Find where the given text appears and provide that cell's center as (x, y) coordinate. 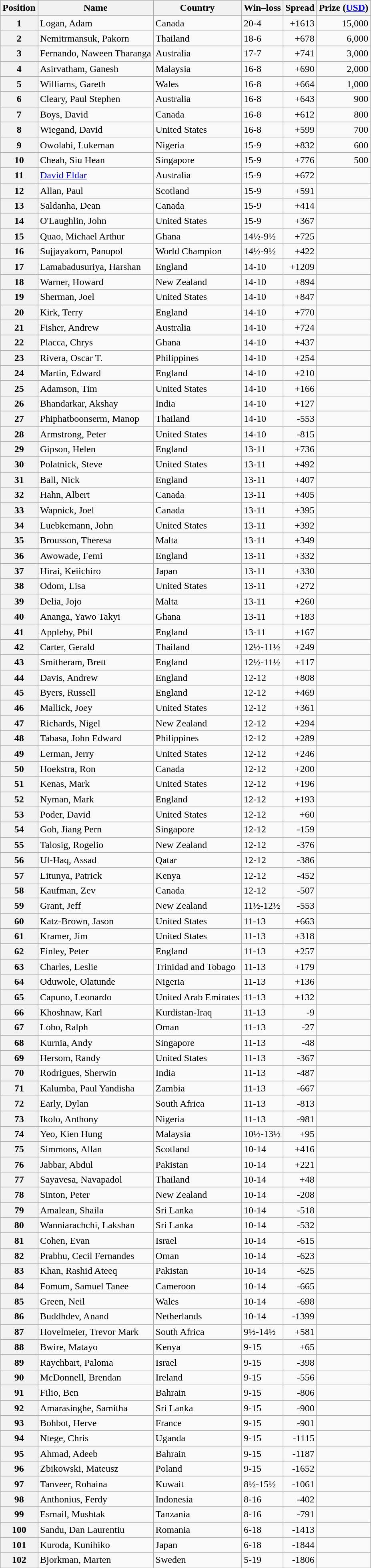
Armstrong, Peter (95, 434)
-507 (300, 890)
Hahn, Albert (95, 495)
-623 (300, 1256)
70 (19, 1073)
-376 (300, 845)
+65 (300, 1347)
81 (19, 1241)
31 (19, 480)
Poder, David (95, 814)
Kenas, Mark (95, 784)
8 (19, 130)
McDonnell, Brendan (95, 1377)
Green, Neil (95, 1301)
92 (19, 1408)
7 (19, 114)
+612 (300, 114)
4 (19, 69)
+725 (300, 236)
99 (19, 1514)
-386 (300, 860)
83 (19, 1271)
23 (19, 358)
+599 (300, 130)
Byers, Russell (95, 693)
+260 (300, 601)
21 (19, 327)
Smitheram, Brett (95, 662)
+318 (300, 936)
Ul-Haq, Assad (95, 860)
102 (19, 1560)
900 (343, 99)
Esmail, Mushtak (95, 1514)
55 (19, 845)
Talosig, Rogelio (95, 845)
+200 (300, 769)
Cohen, Evan (95, 1241)
+48 (300, 1180)
77 (19, 1180)
8½-15½ (262, 1484)
+257 (300, 952)
+643 (300, 99)
Capuno, Leonardo (95, 997)
Kurnia, Andy (95, 1043)
40 (19, 616)
+349 (300, 541)
98 (19, 1499)
O'Laughlin, John (95, 221)
22 (19, 343)
Davis, Andrew (95, 678)
-806 (300, 1392)
75 (19, 1149)
3,000 (343, 54)
+289 (300, 738)
100 (19, 1530)
+332 (300, 556)
30 (19, 465)
15,000 (343, 23)
Kuroda, Kunihiko (95, 1545)
1,000 (343, 84)
57 (19, 875)
+847 (300, 297)
+117 (300, 662)
Martin, Edward (95, 373)
Bwire, Matayo (95, 1347)
84 (19, 1286)
Sujjayakorn, Panupol (95, 251)
+367 (300, 221)
13 (19, 206)
Lamabadusuriya, Harshan (95, 267)
-813 (300, 1103)
11 (19, 175)
Filio, Ben (95, 1392)
Sinton, Peter (95, 1195)
-398 (300, 1362)
34 (19, 525)
27 (19, 419)
Litunya, Patrick (95, 875)
19 (19, 297)
United Arab Emirates (197, 997)
Yeo, Kien Hung (95, 1134)
500 (343, 160)
Tanveer, Rohaina (95, 1484)
65 (19, 997)
-1061 (300, 1484)
89 (19, 1362)
1 (19, 23)
Luebkemann, John (95, 525)
Jabbar, Abdul (95, 1165)
+416 (300, 1149)
Uganda (197, 1438)
10½-13½ (262, 1134)
+469 (300, 693)
+136 (300, 982)
+1209 (300, 267)
28 (19, 434)
+832 (300, 145)
-518 (300, 1210)
67 (19, 1027)
71 (19, 1088)
+127 (300, 403)
Prabhu, Cecil Fernandes (95, 1256)
Ahmad, Adeeb (95, 1454)
Delia, Jojo (95, 601)
-208 (300, 1195)
Spread (300, 8)
90 (19, 1377)
Lerman, Jerry (95, 754)
-9 (300, 1012)
Gipson, Helen (95, 449)
Logan, Adam (95, 23)
Position (19, 8)
Cameroon (197, 1286)
-452 (300, 875)
63 (19, 967)
41 (19, 632)
25 (19, 388)
700 (343, 130)
17-7 (262, 54)
37 (19, 571)
+392 (300, 525)
-48 (300, 1043)
Bohbot, Herve (95, 1423)
Raychbart, Paloma (95, 1362)
Ananga, Yawo Takyi (95, 616)
Wiegand, David (95, 130)
Nyman, Mark (95, 799)
60 (19, 921)
-1806 (300, 1560)
Bjorkman, Marten (95, 1560)
91 (19, 1392)
Prize (USD) (343, 8)
2 (19, 38)
Mallick, Joey (95, 708)
+132 (300, 997)
Owolabi, Lukeman (95, 145)
Rivera, Oscar T. (95, 358)
Country (197, 8)
Kramer, Jim (95, 936)
-665 (300, 1286)
David Eldar (95, 175)
Nemitrmansuk, Pakorn (95, 38)
+246 (300, 754)
+407 (300, 480)
+724 (300, 327)
64 (19, 982)
Sayavesa, Navapadol (95, 1180)
Amarasinghe, Samitha (95, 1408)
Allan, Paul (95, 191)
+663 (300, 921)
Grant, Jeff (95, 906)
+581 (300, 1332)
80 (19, 1225)
Kuwait (197, 1484)
73 (19, 1119)
26 (19, 403)
-1187 (300, 1454)
42 (19, 647)
54 (19, 830)
Zambia (197, 1088)
11½-12½ (262, 906)
94 (19, 1438)
Brousson, Theresa (95, 541)
-667 (300, 1088)
Win–loss (262, 8)
Khan, Rashid Ateeq (95, 1271)
6,000 (343, 38)
+1613 (300, 23)
-815 (300, 434)
Finley, Peter (95, 952)
Trinidad and Tobago (197, 967)
Anthonius, Ferdy (95, 1499)
+221 (300, 1165)
59 (19, 906)
62 (19, 952)
Cleary, Paul Stephen (95, 99)
Odom, Lisa (95, 586)
Romania (197, 1530)
800 (343, 114)
Tanzania (197, 1514)
+690 (300, 69)
Richards, Nigel (95, 723)
43 (19, 662)
Fomum, Samuel Tanee (95, 1286)
Fernando, Naween Tharanga (95, 54)
-1652 (300, 1469)
-698 (300, 1301)
61 (19, 936)
Ikolo, Anthony (95, 1119)
51 (19, 784)
World Champion (197, 251)
79 (19, 1210)
17 (19, 267)
44 (19, 678)
-159 (300, 830)
Tabasa, John Edward (95, 738)
+678 (300, 38)
Charles, Leslie (95, 967)
+591 (300, 191)
-791 (300, 1514)
Hoekstra, Ron (95, 769)
29 (19, 449)
18 (19, 282)
Early, Dylan (95, 1103)
96 (19, 1469)
-556 (300, 1377)
2,000 (343, 69)
20-4 (262, 23)
+894 (300, 282)
24 (19, 373)
Wanniarachchi, Lakshan (95, 1225)
36 (19, 556)
-532 (300, 1225)
Saldanha, Dean (95, 206)
97 (19, 1484)
Warner, Howard (95, 282)
+193 (300, 799)
-487 (300, 1073)
Asirvatham, Ganesh (95, 69)
Poland (197, 1469)
69 (19, 1058)
+741 (300, 54)
+294 (300, 723)
Ball, Nick (95, 480)
Sandu, Dan Laurentiu (95, 1530)
32 (19, 495)
9½-14½ (262, 1332)
6 (19, 99)
Quao, Michael Arthur (95, 236)
58 (19, 890)
Khoshnaw, Karl (95, 1012)
+405 (300, 495)
-901 (300, 1423)
-615 (300, 1241)
88 (19, 1347)
Hersom, Randy (95, 1058)
-625 (300, 1271)
Goh, Jiang Pern (95, 830)
93 (19, 1423)
Carter, Gerald (95, 647)
Name (95, 8)
Kaufman, Zev (95, 890)
78 (19, 1195)
Polatnick, Steve (95, 465)
Simmons, Allan (95, 1149)
Cheah, Siu Hean (95, 160)
14 (19, 221)
France (197, 1423)
101 (19, 1545)
50 (19, 769)
+272 (300, 586)
3 (19, 54)
Hovelmeier, Trevor Mark (95, 1332)
600 (343, 145)
87 (19, 1332)
Placca, Chrys (95, 343)
15 (19, 236)
+183 (300, 616)
5 (19, 84)
Buddhdev, Anand (95, 1317)
53 (19, 814)
+664 (300, 84)
47 (19, 723)
20 (19, 312)
85 (19, 1301)
+672 (300, 175)
+196 (300, 784)
+166 (300, 388)
+60 (300, 814)
-402 (300, 1499)
5-19 (262, 1560)
-27 (300, 1027)
+95 (300, 1134)
18-6 (262, 38)
Netherlands (197, 1317)
Adamson, Tim (95, 388)
Awowade, Femi (95, 556)
Oduwole, Olatunde (95, 982)
46 (19, 708)
+361 (300, 708)
+210 (300, 373)
+776 (300, 160)
Lobo, Ralph (95, 1027)
33 (19, 510)
-900 (300, 1408)
49 (19, 754)
-367 (300, 1058)
Kurdistan-Iraq (197, 1012)
+492 (300, 465)
Fisher, Andrew (95, 327)
+167 (300, 632)
16 (19, 251)
Rodrigues, Sherwin (95, 1073)
-1115 (300, 1438)
+395 (300, 510)
+736 (300, 449)
Indonesia (197, 1499)
+770 (300, 312)
52 (19, 799)
74 (19, 1134)
+422 (300, 251)
Ireland (197, 1377)
Qatar (197, 860)
38 (19, 586)
35 (19, 541)
+179 (300, 967)
68 (19, 1043)
Sweden (197, 1560)
39 (19, 601)
Amalean, Shaila (95, 1210)
12 (19, 191)
56 (19, 860)
82 (19, 1256)
95 (19, 1454)
Appleby, Phil (95, 632)
Kirk, Terry (95, 312)
Zbikowski, Mateusz (95, 1469)
+254 (300, 358)
72 (19, 1103)
10 (19, 160)
Boys, David (95, 114)
-1399 (300, 1317)
Phiphatboonserm, Manop (95, 419)
Hirai, Keiichiro (95, 571)
Sherman, Joel (95, 297)
+330 (300, 571)
-981 (300, 1119)
9 (19, 145)
+249 (300, 647)
66 (19, 1012)
Kalumba, Paul Yandisha (95, 1088)
+437 (300, 343)
86 (19, 1317)
+414 (300, 206)
76 (19, 1165)
-1844 (300, 1545)
-1413 (300, 1530)
Wapnick, Joel (95, 510)
+808 (300, 678)
Ntege, Chris (95, 1438)
Bhandarkar, Akshay (95, 403)
45 (19, 693)
Williams, Gareth (95, 84)
Katz-Brown, Jason (95, 921)
48 (19, 738)
